Capture the cell that displays the provided text and extract its [X, Y] central coordinate. 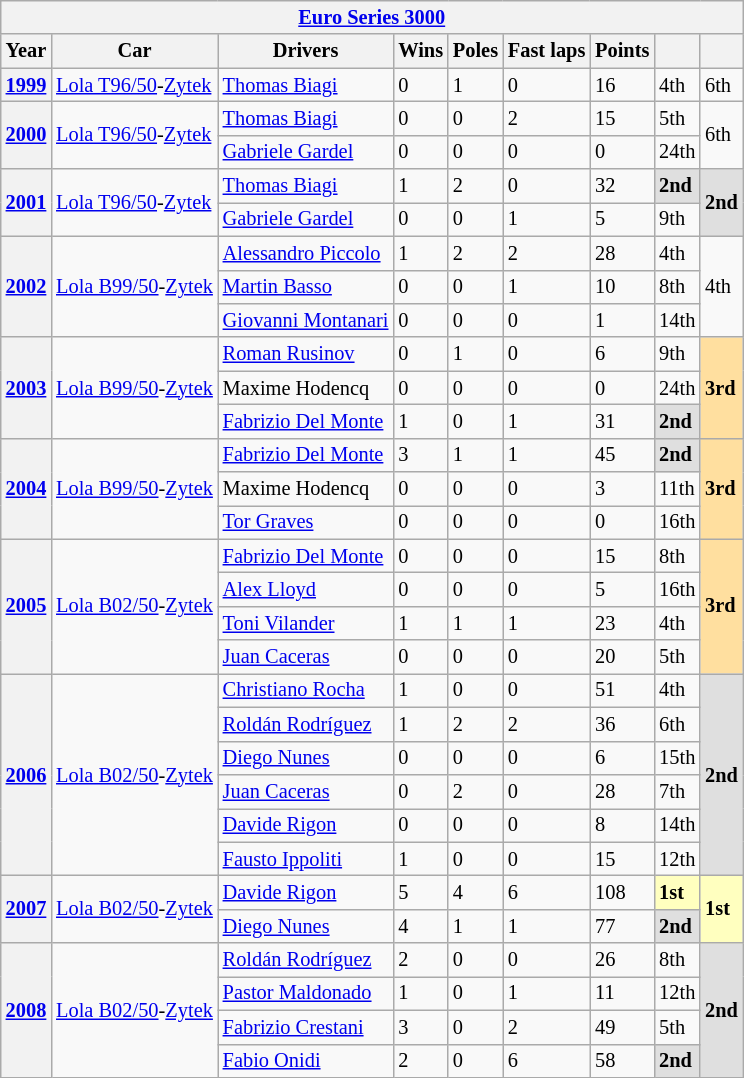
45 [622, 455]
16 [622, 85]
36 [622, 724]
108 [622, 892]
32 [622, 186]
77 [622, 926]
Euro Series 3000 [372, 17]
Fabrizio Crestani [306, 1027]
Alessandro Piccolo [306, 253]
58 [622, 1061]
Poles [476, 51]
2000 [26, 134]
Fausto Ippoliti [306, 859]
Wins [420, 51]
Car [134, 51]
7th [677, 791]
Toni Vilander [306, 623]
26 [622, 960]
Points [622, 51]
49 [622, 1027]
2008 [26, 1010]
10 [622, 287]
8 [622, 825]
Martin Basso [306, 287]
Giovanni Montanari [306, 320]
11 [622, 993]
Christiano Rocha [306, 690]
Fabio Onidi [306, 1061]
51 [622, 690]
2003 [26, 388]
Year [26, 51]
1999 [26, 85]
2002 [26, 286]
2004 [26, 488]
Alex Lloyd [306, 589]
20 [622, 657]
2006 [26, 774]
31 [622, 421]
23 [622, 623]
Roman Rusinov [306, 354]
2007 [26, 908]
Pastor Maldonado [306, 993]
Tor Graves [306, 522]
2001 [26, 202]
Fast laps [546, 51]
Drivers [306, 51]
15th [677, 758]
2005 [26, 606]
11th [677, 489]
